Capture the cell that displays the provided text and extract its (X, Y) central coordinate. 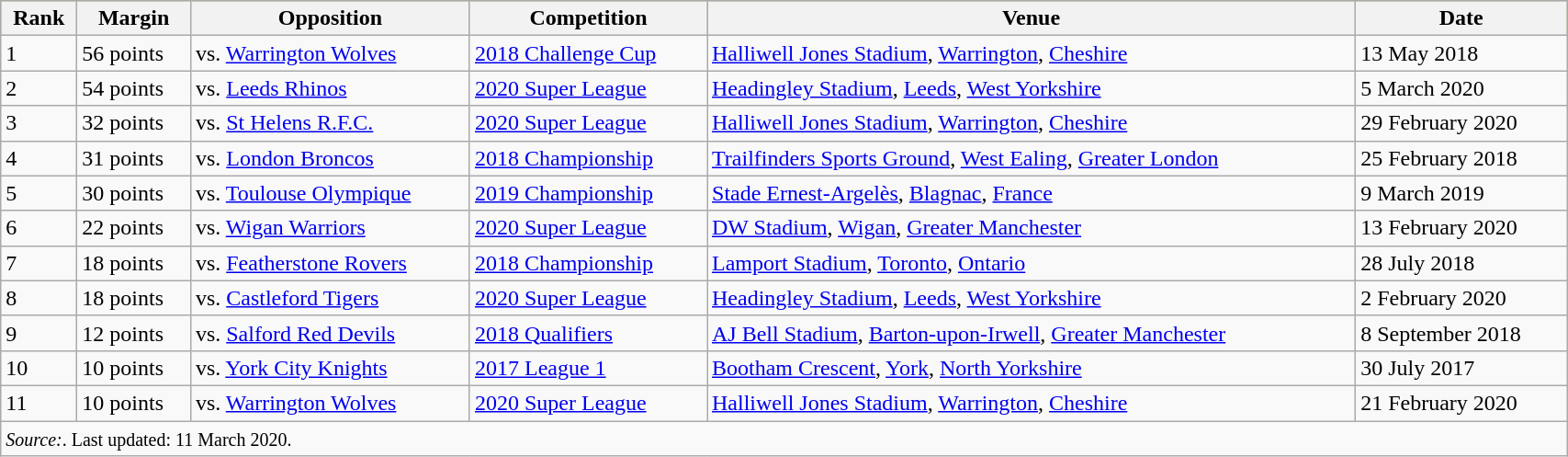
13 May 2018 (1461, 53)
32 points (134, 123)
Competition (588, 18)
31 points (134, 158)
DW Stadium, Wigan, Greater Manchester (1032, 228)
Margin (134, 18)
30 July 2017 (1461, 368)
Date (1461, 18)
9 March 2019 (1461, 193)
2019 Championship (588, 193)
AJ Bell Stadium, Barton-upon-Irwell, Greater Manchester (1032, 333)
Bootham Crescent, York, North Yorkshire (1032, 368)
3 (39, 123)
29 February 2020 (1461, 123)
11 (39, 403)
25 February 2018 (1461, 158)
vs. St Helens R.F.C. (330, 123)
2 (39, 88)
vs. York City Knights (330, 368)
Venue (1032, 18)
13 February 2020 (1461, 228)
4 (39, 158)
Trailfinders Sports Ground, West Ealing, Greater London (1032, 158)
vs. Leeds Rhinos (330, 88)
7 (39, 263)
vs. London Broncos (330, 158)
28 July 2018 (1461, 263)
Opposition (330, 18)
30 points (134, 193)
56 points (134, 53)
12 points (134, 333)
Source:. Last updated: 11 March 2020. (784, 439)
5 (39, 193)
Rank (39, 18)
2017 League 1 (588, 368)
vs. Castleford Tigers (330, 298)
2018 Challenge Cup (588, 53)
22 points (134, 228)
1 (39, 53)
6 (39, 228)
vs. Salford Red Devils (330, 333)
9 (39, 333)
Stade Ernest-Argelès, Blagnac, France (1032, 193)
vs. Toulouse Olympique (330, 193)
Lamport Stadium, Toronto, Ontario (1032, 263)
8 September 2018 (1461, 333)
5 March 2020 (1461, 88)
54 points (134, 88)
8 (39, 298)
2018 Qualifiers (588, 333)
vs. Featherstone Rovers (330, 263)
21 February 2020 (1461, 403)
10 (39, 368)
2 February 2020 (1461, 298)
vs. Wigan Warriors (330, 228)
